Output the (X, Y) coordinate of the center of the cell containing the given text.  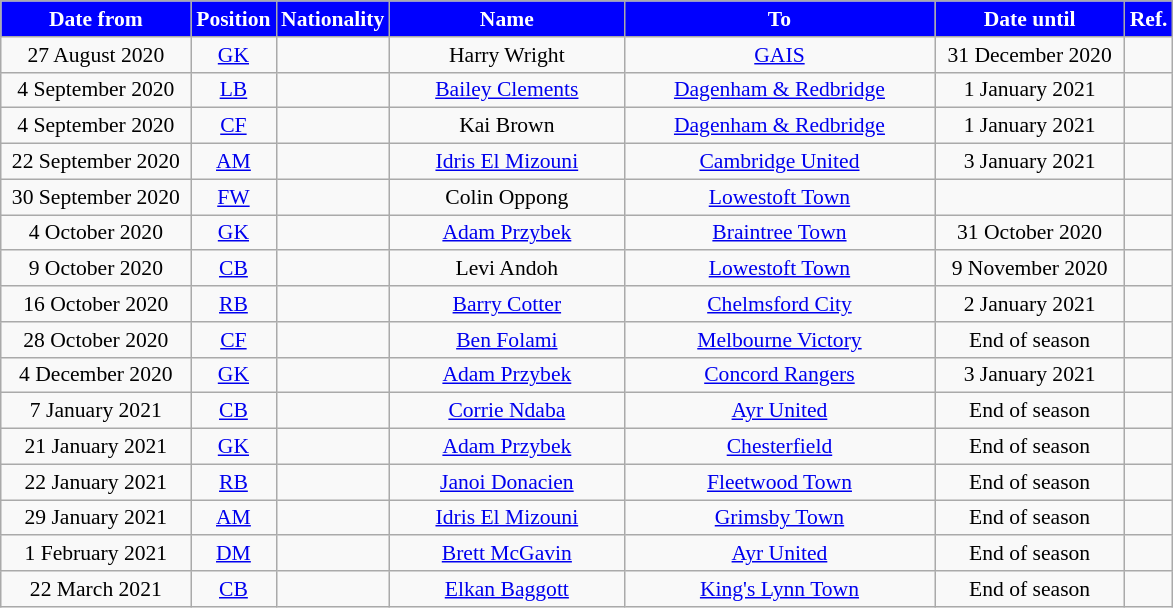
Ref. (1149, 19)
DM (234, 554)
9 October 2020 (96, 269)
Brett McGavin (506, 554)
22 September 2020 (96, 162)
31 December 2020 (1030, 55)
Bailey Clements (506, 90)
27 August 2020 (96, 55)
1 February 2021 (96, 554)
Chelmsford City (779, 304)
To (779, 19)
21 January 2021 (96, 447)
Date from (96, 19)
Ben Folami (506, 340)
4 October 2020 (96, 233)
Concord Rangers (779, 375)
Grimsby Town (779, 518)
31 October 2020 (1030, 233)
4 December 2020 (96, 375)
Name (506, 19)
Corrie Ndaba (506, 411)
Braintree Town (779, 233)
Janoi Donacien (506, 482)
7 January 2021 (96, 411)
FW (234, 197)
LB (234, 90)
28 October 2020 (96, 340)
Levi Andoh (506, 269)
Barry Cotter (506, 304)
Elkan Baggott (506, 589)
9 November 2020 (1030, 269)
29 January 2021 (96, 518)
Date until (1030, 19)
Harry Wright (506, 55)
Fleetwood Town (779, 482)
GAIS (779, 55)
Colin Oppong (506, 197)
Melbourne Victory (779, 340)
22 January 2021 (96, 482)
30 September 2020 (96, 197)
2 January 2021 (1030, 304)
Position (234, 19)
Kai Brown (506, 126)
16 October 2020 (96, 304)
Cambridge United (779, 162)
King's Lynn Town (779, 589)
Chesterfield (779, 447)
22 March 2021 (96, 589)
Nationality (332, 19)
